Provide the (x, y) coordinate of the cell's center where the given text is located.  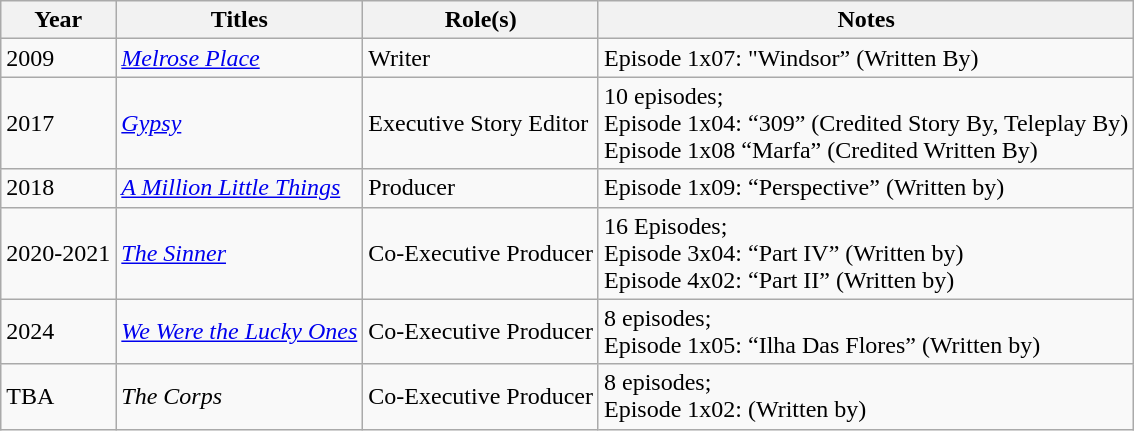
2009 (58, 58)
8 episodes;Episode 1x02: (Written by) (866, 396)
Role(s) (481, 20)
A Million Little Things (240, 188)
2024 (58, 332)
2017 (58, 123)
Year (58, 20)
Episode 1x07: "Windsor” (Written By) (866, 58)
Melrose Place (240, 58)
The Corps (240, 396)
16 Episodes;Episode 3x04: “Part IV” (Written by)Episode 4x02: “Part II” (Written by) (866, 253)
Producer (481, 188)
2020-2021 (58, 253)
2018 (58, 188)
Notes (866, 20)
The Sinner (240, 253)
8 episodes;Episode 1x05: “Ilha Das Flores” (Written by) (866, 332)
Titles (240, 20)
Episode 1x09: “Perspective” (Written by) (866, 188)
Writer (481, 58)
10 episodes;Episode 1x04: “309” (Credited Story By, Teleplay By)Episode 1x08 “Marfa” (Credited Written By) (866, 123)
We Were the Lucky Ones (240, 332)
Gypsy (240, 123)
TBA (58, 396)
Executive Story Editor (481, 123)
